Return the (x, y) coordinate for the center point of the cell that contains the specified text.  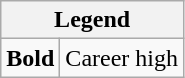
Legend (92, 20)
Career high (122, 58)
Bold (30, 58)
